Search for the cell housing the specified text and yield its [x, y] center coordinate. 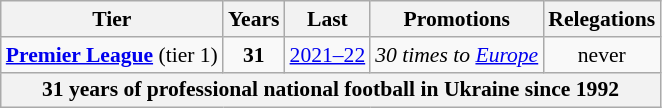
Relegations [602, 19]
Tier [112, 19]
Promotions [456, 19]
never [602, 55]
30 times to Europe [456, 55]
2021–22 [328, 55]
Premier League (tier 1) [112, 55]
31 [254, 55]
Years [254, 19]
Last [328, 19]
31 years of professional national football in Ukraine since 1992 [330, 90]
